Detect which cell encompasses the target text, then output its [X, Y] center coordinate. 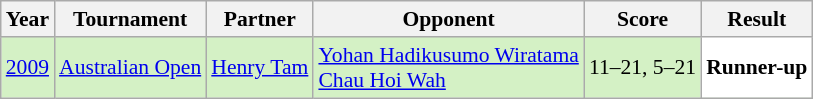
2009 [28, 68]
Opponent [448, 19]
Yohan Hadikusumo Wiratama Chau Hoi Wah [448, 68]
Year [28, 19]
Partner [260, 19]
Result [756, 19]
Tournament [130, 19]
Runner-up [756, 68]
Score [642, 19]
11–21, 5–21 [642, 68]
Henry Tam [260, 68]
Australian Open [130, 68]
